Locate the cell with the specified text and output its (x, y) center coordinate. 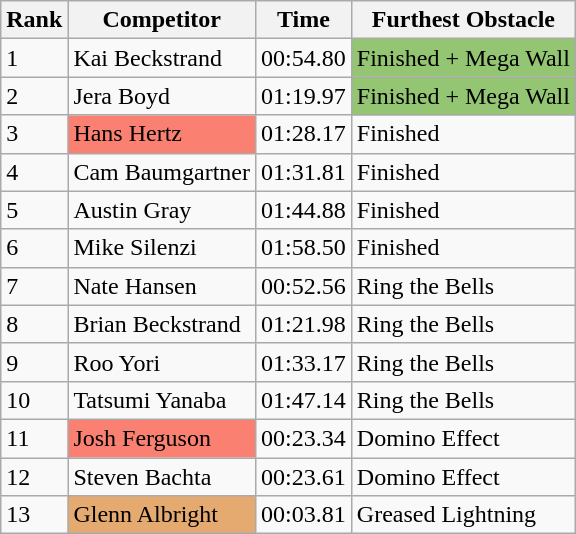
Kai Beckstrand (162, 58)
Greased Lightning (463, 515)
10 (34, 400)
Steven Bachta (162, 477)
00:54.80 (304, 58)
8 (34, 324)
Rank (34, 20)
00:03.81 (304, 515)
2 (34, 96)
01:19.97 (304, 96)
01:47.14 (304, 400)
Furthest Obstacle (463, 20)
Hans Hertz (162, 134)
00:23.34 (304, 438)
01:31.81 (304, 172)
01:33.17 (304, 362)
Glenn Albright (162, 515)
4 (34, 172)
01:28.17 (304, 134)
Time (304, 20)
Josh Ferguson (162, 438)
01:44.88 (304, 210)
Austin Gray (162, 210)
6 (34, 248)
01:21.98 (304, 324)
01:58.50 (304, 248)
Cam Baumgartner (162, 172)
Mike Silenzi (162, 248)
Brian Beckstrand (162, 324)
Roo Yori (162, 362)
Competitor (162, 20)
00:52.56 (304, 286)
12 (34, 477)
1 (34, 58)
5 (34, 210)
3 (34, 134)
11 (34, 438)
Tatsumi Yanaba (162, 400)
00:23.61 (304, 477)
7 (34, 286)
9 (34, 362)
Jera Boyd (162, 96)
Nate Hansen (162, 286)
13 (34, 515)
